Find where the given text appears and provide that cell's center as (x, y) coordinate. 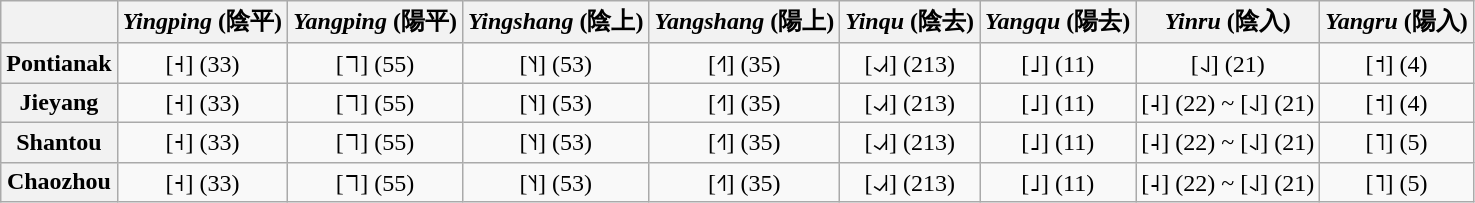
Yangping (陽平) (376, 22)
Pontianak (59, 63)
Yangqu (陽去) (1058, 22)
Jieyang (59, 103)
[˨˩] (21) (1228, 63)
Yangru (陽入) (1397, 22)
Yinqu (陰去) (910, 22)
Yingshang (陰上) (555, 22)
Shantou (59, 142)
Yingping (陰平) (202, 22)
Yinru (陰入) (1228, 22)
Chaozhou (59, 182)
Yangshang (陽上) (744, 22)
